Capture the cell that displays the provided text and extract its [x, y] central coordinate. 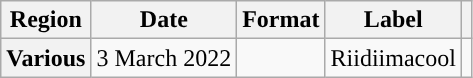
3 March 2022 [164, 58]
Riidiimacool [393, 58]
Date [164, 20]
Various [46, 58]
Region [46, 20]
Format [281, 20]
Label [393, 20]
